Output the (X, Y) coordinate of the center of the cell containing the given text.  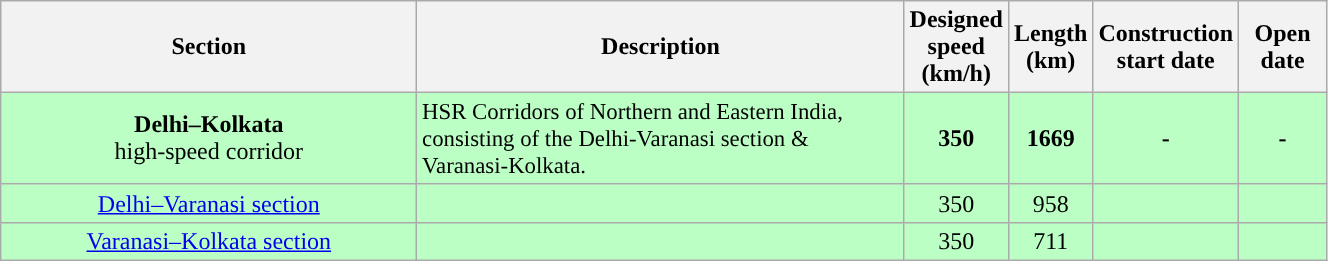
Description (660, 47)
958 (1050, 203)
1669 (1050, 139)
711 (1050, 241)
HSR Corridors of Northern and Eastern India, consisting of the Delhi-Varanasi section & Varanasi-Kolkata. (660, 139)
Designed speed (km/h) (956, 47)
Delhi–Varanasi section (209, 203)
Construction start date (1166, 47)
Section (209, 47)
Varanasi–Kolkata section (209, 241)
Delhi–Kolkata high-speed corridor (209, 139)
Open date (1283, 47)
Length (km) (1050, 47)
